Locate the cell with the specified text and output its [x, y] center coordinate. 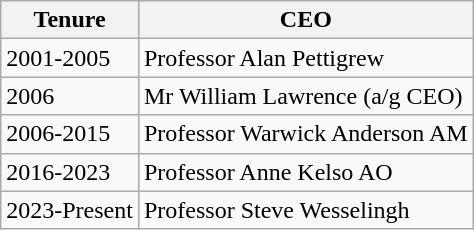
2016-2023 [70, 172]
Professor Anne Kelso AO [306, 172]
2001-2005 [70, 58]
Professor Steve Wesselingh [306, 210]
Tenure [70, 20]
Mr William Lawrence (a/g CEO) [306, 96]
CEO [306, 20]
2006-2015 [70, 134]
Professor Alan Pettigrew [306, 58]
2006 [70, 96]
2023-Present [70, 210]
Professor Warwick Anderson AM [306, 134]
